Search for the cell housing the specified text and yield its [X, Y] center coordinate. 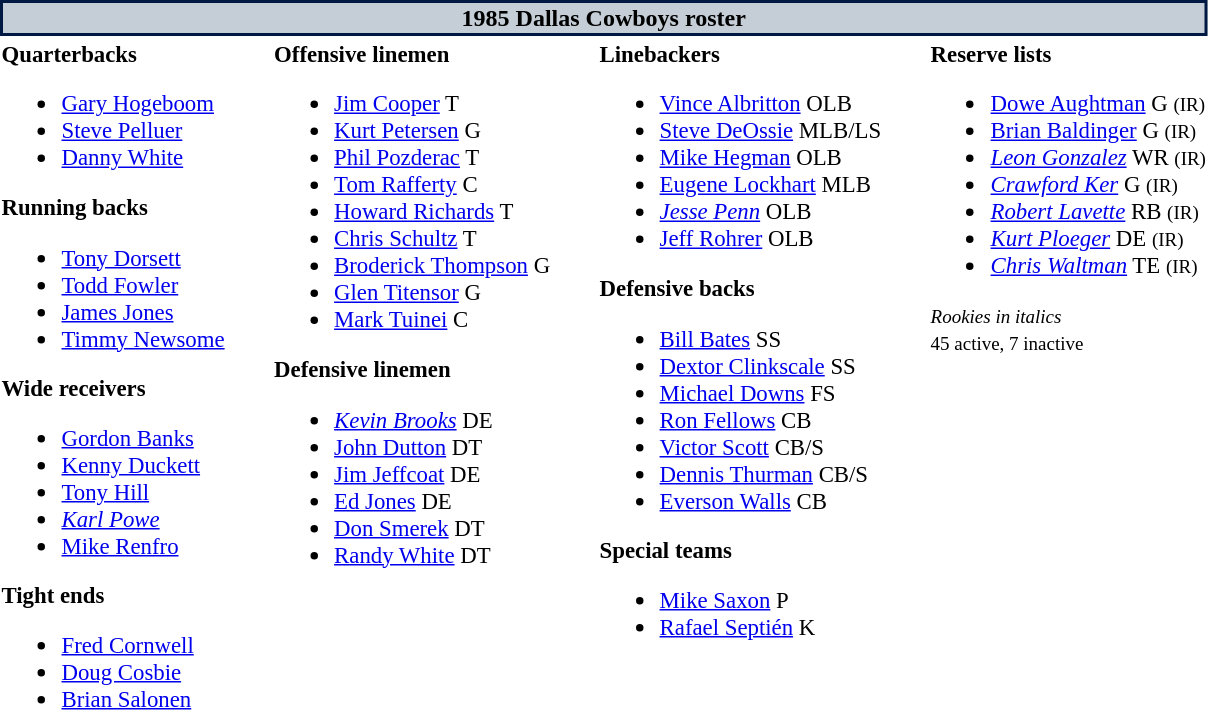
1985 Dallas Cowboys roster [604, 18]
